Determine the [x, y] coordinate at the center of the cell enclosing the given text.  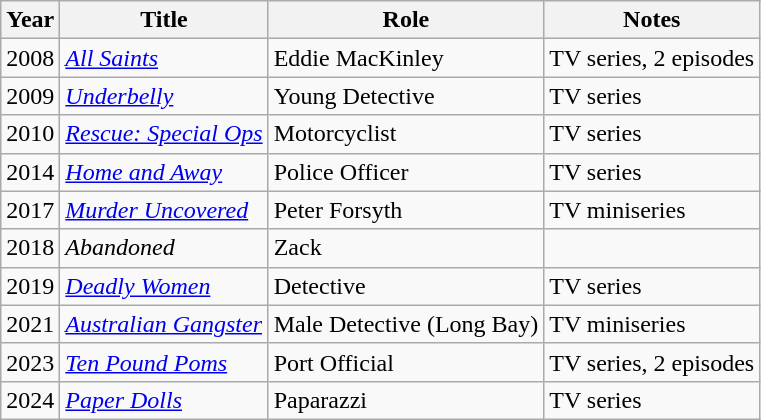
2017 [30, 210]
Peter Forsyth [406, 210]
2010 [30, 134]
Paparazzi [406, 400]
Australian Gangster [164, 324]
Deadly Women [164, 286]
2014 [30, 172]
Detective [406, 286]
2009 [30, 96]
2023 [30, 362]
Port Official [406, 362]
Police Officer [406, 172]
Underbelly [164, 96]
Role [406, 20]
2018 [30, 248]
Home and Away [164, 172]
Motorcyclist [406, 134]
Zack [406, 248]
2024 [30, 400]
Title [164, 20]
Ten Pound Poms [164, 362]
Male Detective (Long Bay) [406, 324]
Abandoned [164, 248]
2021 [30, 324]
Murder Uncovered [164, 210]
Paper Dolls [164, 400]
2008 [30, 58]
Notes [652, 20]
Eddie MacKinley [406, 58]
All Saints [164, 58]
Year [30, 20]
Young Detective [406, 96]
2019 [30, 286]
Rescue: Special Ops [164, 134]
